For the text-containing cell, return its midpoint in (x, y) coordinate format. 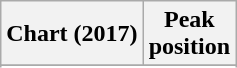
Chart (2017) (72, 34)
Peakposition (189, 34)
